Scan for the cell matching the given text and deliver its [X, Y] coordinate at center. 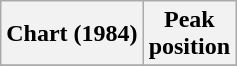
Peakposition [189, 34]
Chart (1984) [72, 34]
